Locate the cell with the specified text and output its [x, y] center coordinate. 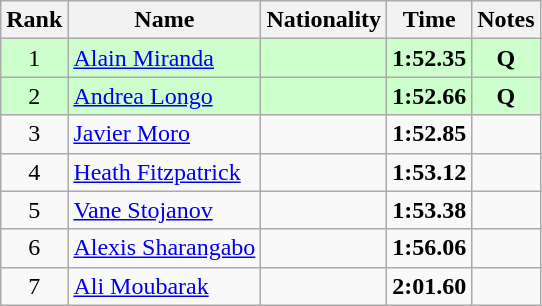
3 [34, 134]
Alexis Sharangabo [164, 248]
6 [34, 248]
7 [34, 286]
1:52.66 [430, 96]
Time [430, 20]
1:56.06 [430, 248]
Heath Fitzpatrick [164, 172]
1:52.35 [430, 58]
Javier Moro [164, 134]
Rank [34, 20]
Andrea Longo [164, 96]
1:53.38 [430, 210]
1:52.85 [430, 134]
4 [34, 172]
1 [34, 58]
Name [164, 20]
Notes [506, 20]
2:01.60 [430, 286]
1:53.12 [430, 172]
Ali Moubarak [164, 286]
2 [34, 96]
Vane Stojanov [164, 210]
Nationality [324, 20]
5 [34, 210]
Alain Miranda [164, 58]
